Identify which cell holds the provided text, then report its (X, Y) central coordinate. 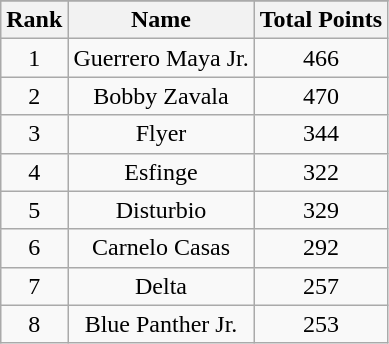
Blue Panther Jr. (161, 324)
322 (321, 172)
7 (34, 286)
Carnelo Casas (161, 248)
3 (34, 134)
Guerrero Maya Jr. (161, 58)
8 (34, 324)
6 (34, 248)
Bobby Zavala (161, 96)
2 (34, 96)
5 (34, 210)
329 (321, 210)
253 (321, 324)
Delta (161, 286)
Rank (34, 20)
Flyer (161, 134)
466 (321, 58)
344 (321, 134)
1 (34, 58)
Disturbio (161, 210)
4 (34, 172)
292 (321, 248)
Total Points (321, 20)
Esfinge (161, 172)
257 (321, 286)
Name (161, 20)
470 (321, 96)
